Locate the cell with the specified text and output its [x, y] center coordinate. 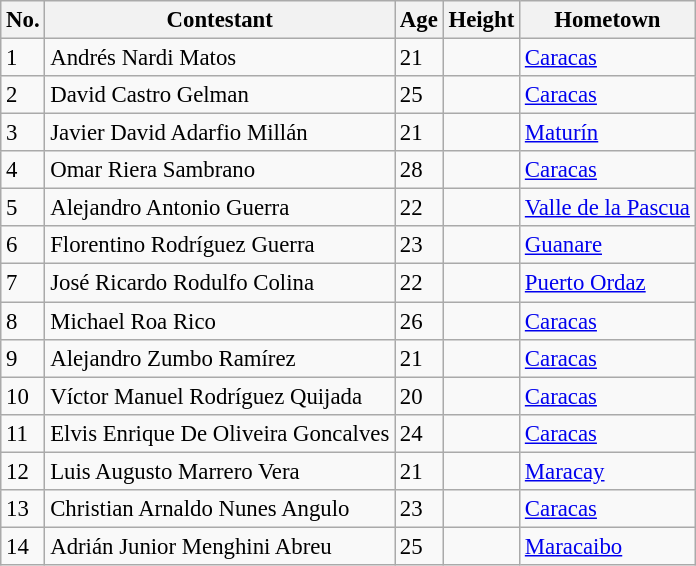
4 [23, 170]
Alejandro Antonio Guerra [220, 208]
Height [481, 20]
28 [420, 170]
10 [23, 396]
Valle de la Pascua [608, 208]
11 [23, 433]
Adrián Junior Menghini Abreu [220, 546]
24 [420, 433]
Florentino Rodríguez Guerra [220, 245]
3 [23, 133]
Maracay [608, 471]
José Ricardo Rodulfo Colina [220, 283]
2 [23, 95]
20 [420, 396]
14 [23, 546]
Elvis Enrique De Oliveira Goncalves [220, 433]
Maracaibo [608, 546]
Christian Arnaldo Nunes Angulo [220, 509]
Guanare [608, 245]
Puerto Ordaz [608, 283]
Luis Augusto Marrero Vera [220, 471]
Andrés Nardi Matos [220, 58]
1 [23, 58]
Víctor Manuel Rodríguez Quijada [220, 396]
13 [23, 509]
7 [23, 283]
David Castro Gelman [220, 95]
8 [23, 321]
No. [23, 20]
Hometown [608, 20]
5 [23, 208]
26 [420, 321]
Michael Roa Rico [220, 321]
Age [420, 20]
9 [23, 358]
Omar Riera Sambrano [220, 170]
6 [23, 245]
Javier David Adarfio Millán [220, 133]
Alejandro Zumbo Ramírez [220, 358]
12 [23, 471]
Contestant [220, 20]
Maturín [608, 133]
